Provide the (x, y) coordinate of the cell's center where the given text is located.  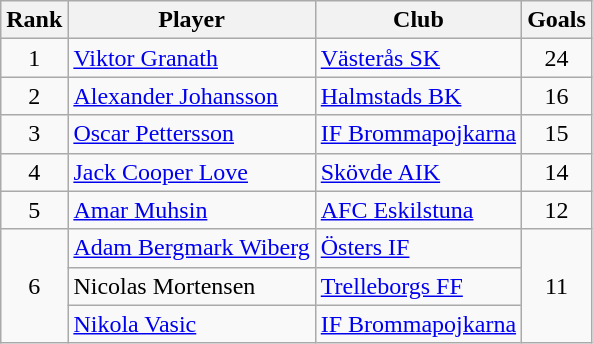
2 (34, 96)
Skövde AIK (418, 172)
Club (418, 20)
Viktor Granath (192, 58)
5 (34, 210)
3 (34, 134)
Amar Muhsin (192, 210)
Västerås SK (418, 58)
4 (34, 172)
11 (557, 286)
16 (557, 96)
6 (34, 286)
12 (557, 210)
Nicolas Mortensen (192, 286)
14 (557, 172)
Goals (557, 20)
Oscar Pettersson (192, 134)
Rank (34, 20)
AFC Eskilstuna (418, 210)
Alexander Johansson (192, 96)
Nikola Vasic (192, 324)
Player (192, 20)
Jack Cooper Love (192, 172)
24 (557, 58)
15 (557, 134)
Adam Bergmark Wiberg (192, 248)
Trelleborgs FF (418, 286)
1 (34, 58)
Östers IF (418, 248)
Halmstads BK (418, 96)
